Search for the cell housing the specified text and yield its [X, Y] center coordinate. 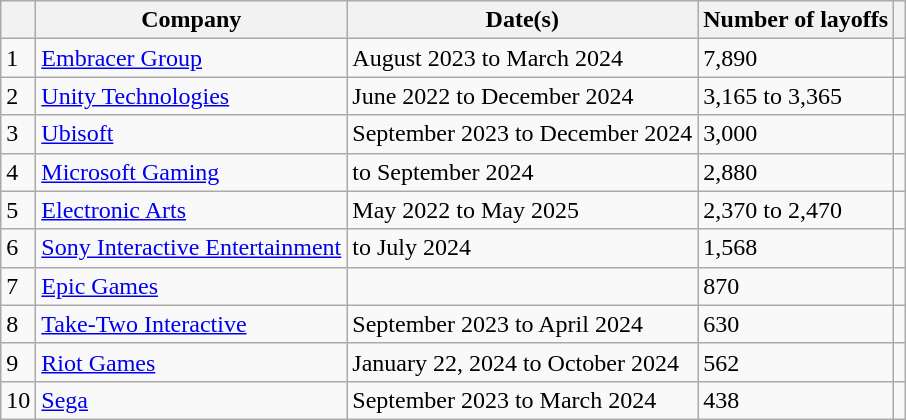
7 [18, 286]
3 [18, 134]
870 [796, 286]
Take-Two Interactive [192, 324]
Embracer Group [192, 58]
to July 2024 [522, 248]
438 [796, 400]
September 2023 to April 2024 [522, 324]
2,880 [796, 172]
Sega [192, 400]
January 22, 2024 to October 2024 [522, 362]
9 [18, 362]
3,000 [796, 134]
3,165 to 3,365 [796, 96]
Microsoft Gaming [192, 172]
4 [18, 172]
1 [18, 58]
6 [18, 248]
September 2023 to December 2024 [522, 134]
Unity Technologies [192, 96]
August 2023 to March 2024 [522, 58]
Company [192, 20]
Number of layoffs [796, 20]
2,370 to 2,470 [796, 210]
2 [18, 96]
September 2023 to March 2024 [522, 400]
1,568 [796, 248]
Electronic Arts [192, 210]
5 [18, 210]
Date(s) [522, 20]
562 [796, 362]
10 [18, 400]
Epic Games [192, 286]
May 2022 to May 2025 [522, 210]
630 [796, 324]
Sony Interactive Entertainment [192, 248]
7,890 [796, 58]
8 [18, 324]
to September 2024 [522, 172]
Ubisoft [192, 134]
June 2022 to December 2024 [522, 96]
Riot Games [192, 362]
